Capture the cell that displays the provided text and extract its [x, y] central coordinate. 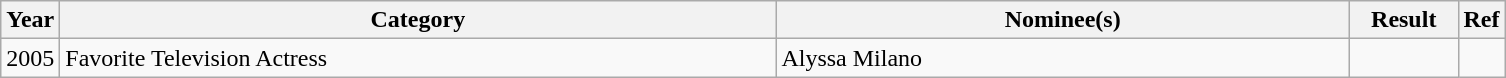
2005 [30, 58]
Year [30, 20]
Category [418, 20]
Nominee(s) [1063, 20]
Alyssa Milano [1063, 58]
Result [1404, 20]
Ref [1482, 20]
Favorite Television Actress [418, 58]
